Return [x, y] of the center of cell containing provided text 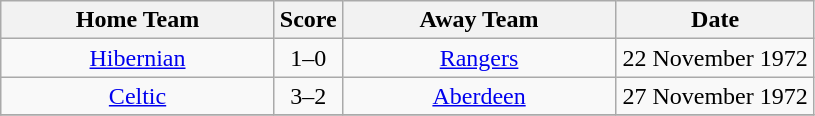
1–0 [308, 58]
Hibernian [138, 58]
Aberdeen [479, 96]
27 November 1972 [716, 96]
Date [716, 20]
Score [308, 20]
Rangers [479, 58]
Celtic [138, 96]
Home Team [138, 20]
Away Team [479, 20]
3–2 [308, 96]
22 November 1972 [716, 58]
